Output the (X, Y) coordinate of the center of the cell containing the given text.  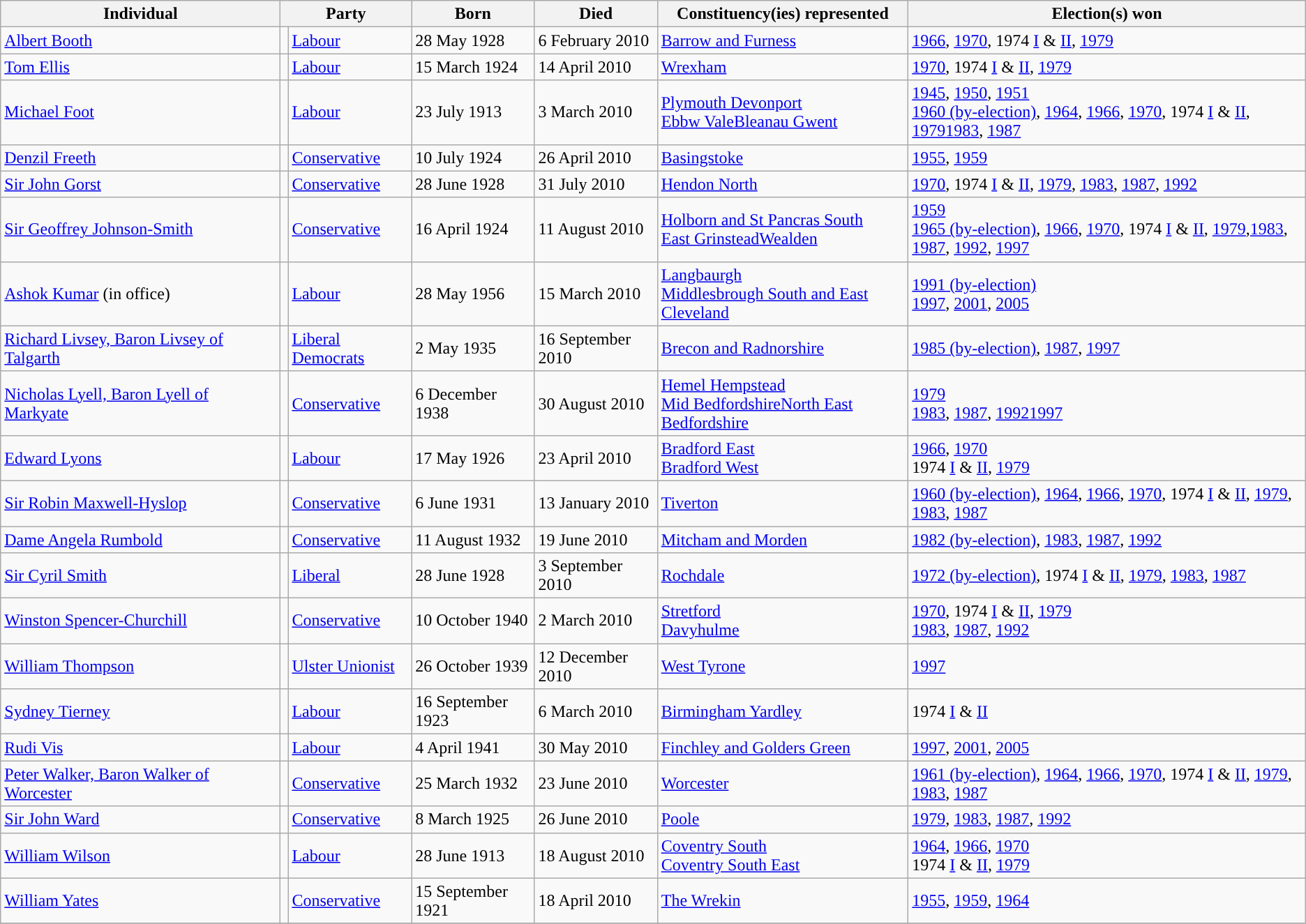
1974 I & II (1107, 711)
Wrexham (783, 67)
17 May 1926 (473, 457)
6 December 1938 (473, 403)
William Wilson (141, 855)
30 August 2010 (596, 403)
1955, 1959, 1964 (1107, 901)
Winston Spencer-Churchill (141, 621)
4 April 1941 (473, 748)
Richard Livsey, Baron Livsey of Talgarth (141, 349)
28 June 1913 (473, 855)
23 June 2010 (596, 784)
Basingstoke (783, 158)
1961 (by-election), 1964, 1966, 1970, 1974 I & II, 1979, 1983, 1987 (1107, 784)
1970, 1974 I & II, 19791983, 1987, 1992 (1107, 621)
Election(s) won (1107, 14)
Denzil Freeth (141, 158)
William Yates (141, 901)
1970, 1974 I & II, 1979 (1107, 67)
16 September 1923 (473, 711)
1985 (by-election), 1987, 1997 (1107, 349)
31 July 2010 (596, 184)
Holborn and St Pancras SouthEast GrinsteadWealden (783, 229)
28 May 1956 (473, 294)
16 April 1924 (473, 229)
23 July 1913 (473, 112)
1955, 1959 (1107, 158)
Hemel HempsteadMid BedfordshireNorth East Bedfordshire (783, 403)
1982 (by-election), 1983, 1987, 1992 (1107, 539)
16 September 2010 (596, 349)
6 March 2010 (596, 711)
13 January 2010 (596, 503)
10 July 1924 (473, 158)
14 April 2010 (596, 67)
19791983, 1987, 19921997 (1107, 403)
Edward Lyons (141, 457)
Ulster Unionist (350, 667)
2 May 1935 (473, 349)
Nicholas Lyell, Baron Lyell of Markyate (141, 403)
28 May 1928 (473, 40)
11 August 1932 (473, 539)
Rudi Vis (141, 748)
3 March 2010 (596, 112)
8 March 1925 (473, 819)
West Tyrone (783, 667)
10 October 1940 (473, 621)
Albert Booth (141, 40)
Ashok Kumar (in office) (141, 294)
Plymouth DevonportEbbw ValeBleanau Gwent (783, 112)
Birmingham Yardley (783, 711)
1979, 1983, 1987, 1992 (1107, 819)
26 October 1939 (473, 667)
1960 (by-election), 1964, 1966, 1970, 1974 I & II, 1979, 1983, 1987 (1107, 503)
Bradford EastBradford West (783, 457)
15 March 1924 (473, 67)
Tiverton (783, 503)
11 August 2010 (596, 229)
Tom Ellis (141, 67)
Brecon and Radnorshire (783, 349)
15 March 2010 (596, 294)
26 April 2010 (596, 158)
Poole (783, 819)
1991 (by-election)1997, 2001, 2005 (1107, 294)
Sir Robin Maxwell-Hyslop (141, 503)
Coventry SouthCoventry South East (783, 855)
1972 (by-election), 1974 I & II, 1979, 1983, 1987 (1107, 576)
15 September 1921 (473, 901)
6 February 2010 (596, 40)
Died (596, 14)
19 June 2010 (596, 539)
1997, 2001, 2005 (1107, 748)
Liberal (350, 576)
Mitcham and Morden (783, 539)
Rochdale (783, 576)
26 June 2010 (596, 819)
1970, 1974 I & II, 1979, 1983, 1987, 1992 (1107, 184)
Born (473, 14)
William Thompson (141, 667)
Liberal Democrats (350, 349)
Worcester (783, 784)
Sir John Ward (141, 819)
1964, 1966, 19701974 I & II, 1979 (1107, 855)
2 March 2010 (596, 621)
StretfordDavyhulme (783, 621)
25 March 1932 (473, 784)
Sydney Tierney (141, 711)
Party (346, 14)
Individual (141, 14)
Sir John Gorst (141, 184)
23 April 2010 (596, 457)
LangbaurghMiddlesbrough South and East Cleveland (783, 294)
The Wrekin (783, 901)
1945, 1950, 19511960 (by-election), 1964, 1966, 1970, 1974 I & II, 19791983, 1987 (1107, 112)
Constituency(ies) represented (783, 14)
18 August 2010 (596, 855)
1966, 1970, 1974 I & II, 1979 (1107, 40)
30 May 2010 (596, 748)
3 September 2010 (596, 576)
Dame Angela Rumbold (141, 539)
Michael Foot (141, 112)
6 June 1931 (473, 503)
19591965 (by-election), 1966, 1970, 1974 I & II, 1979,1983, 1987, 1992, 1997 (1107, 229)
Sir Geoffrey Johnson-Smith (141, 229)
18 April 2010 (596, 901)
1966, 19701974 I & II, 1979 (1107, 457)
Finchley and Golders Green (783, 748)
12 December 2010 (596, 667)
Barrow and Furness (783, 40)
1997 (1107, 667)
Sir Cyril Smith (141, 576)
Peter Walker, Baron Walker of Worcester (141, 784)
Hendon North (783, 184)
